Identify which cell holds the provided text, then report its [X, Y] central coordinate. 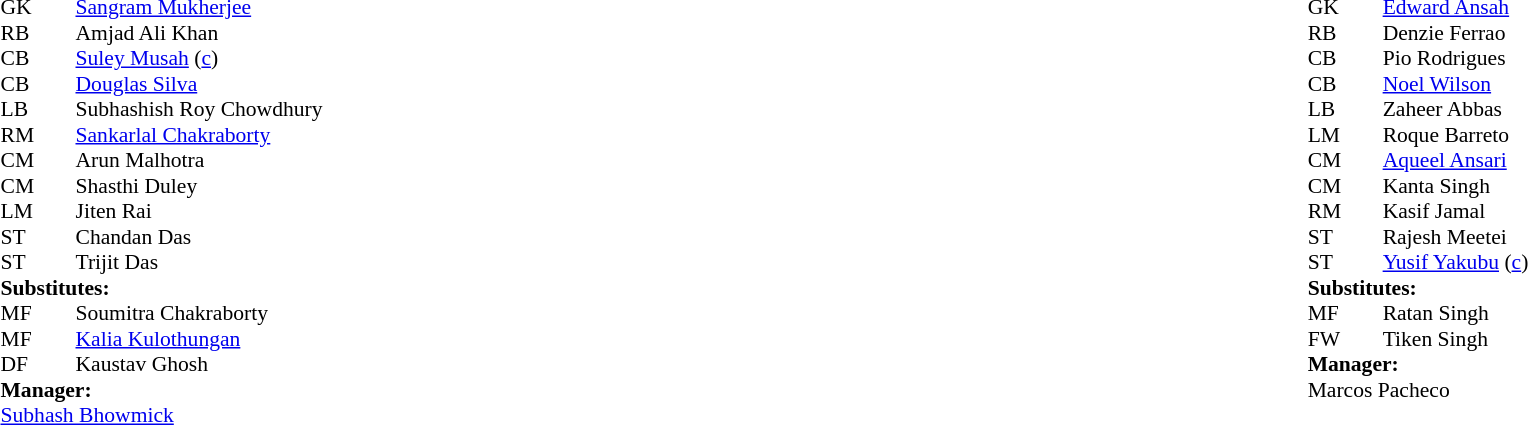
Suley Musah (c) [200, 59]
Manager: [161, 390]
Arun Malhotra [200, 161]
Chandan Das [200, 237]
Subhashish Roy Chowdhury [200, 109]
Douglas Silva [200, 84]
Sankarlal Chakraborty [200, 135]
Shasthi Duley [200, 186]
FW [1327, 339]
Substitutes: [161, 288]
Kalia Kulothungan [200, 339]
Soumitra Chakraborty [200, 313]
Trijit Das [200, 263]
Amjad Ali Khan [200, 33]
DF [19, 365]
Jiten Rai [200, 211]
Kaustav Ghosh [200, 365]
